Pinpoint the cell where the given text exists, returning its [X, Y] midpoint coordinate. 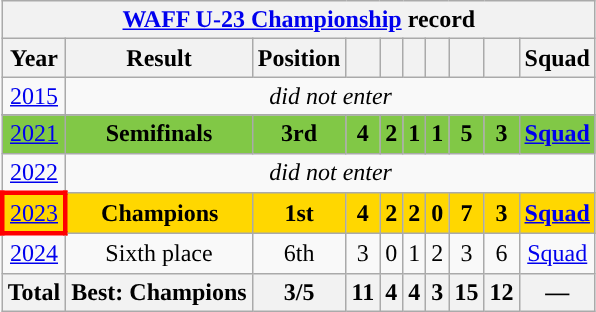
5 [466, 134]
12 [502, 292]
Semifinals [159, 134]
2022 [34, 173]
Best: Champions [159, 292]
3/5 [299, 292]
2024 [34, 254]
2021 [34, 134]
2015 [34, 96]
WAFF U-23 Championship record [298, 20]
Result [159, 58]
3rd [299, 134]
— [557, 292]
Sixth place [159, 254]
6 [502, 254]
11 [363, 292]
Champions [159, 214]
2023 [34, 214]
Year [34, 58]
7 [466, 214]
Total [34, 292]
6th [299, 254]
15 [466, 292]
Position [299, 58]
1st [299, 214]
